Capture the cell that displays the provided text and extract its [X, Y] central coordinate. 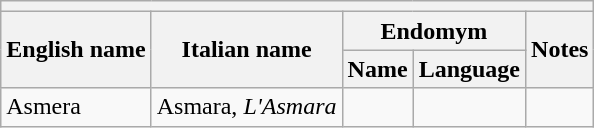
Language [469, 69]
English name [76, 50]
Name [378, 69]
Asmara, L'Asmara [246, 107]
Endomym [434, 31]
Italian name [246, 50]
Asmera [76, 107]
Notes [560, 50]
